Provide the [x, y] coordinate of the cell's center where the given text is located.  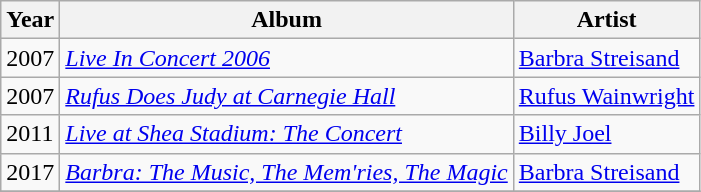
Barbra: The Music, The Mem'ries, The Magic [286, 172]
Rufus Wainwright [606, 96]
2017 [30, 172]
Live In Concert 2006 [286, 58]
Billy Joel [606, 134]
Artist [606, 20]
2011 [30, 134]
Rufus Does Judy at Carnegie Hall [286, 96]
Year [30, 20]
Album [286, 20]
Live at Shea Stadium: The Concert [286, 134]
